Determine the [x, y] coordinate at the center of the cell enclosing the given text.  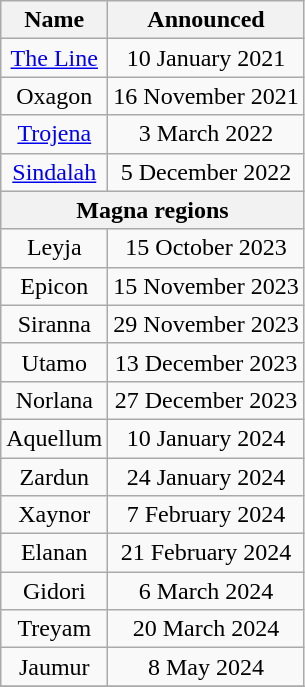
Norlana [54, 400]
15 November 2023 [206, 286]
7 February 2024 [206, 515]
5 December 2022 [206, 172]
Announced [206, 20]
13 December 2023 [206, 362]
10 January 2021 [206, 58]
Oxagon [54, 96]
29 November 2023 [206, 324]
Trojena [54, 134]
Siranna [54, 324]
20 March 2024 [206, 629]
Epicon [54, 286]
3 March 2022 [206, 134]
8 May 2024 [206, 667]
Magna regions [152, 210]
Utamo [54, 362]
6 March 2024 [206, 591]
16 November 2021 [206, 96]
15 October 2023 [206, 248]
Jaumur [54, 667]
Treyam [54, 629]
Aquellum [54, 438]
Zardun [54, 477]
Sindalah [54, 172]
Name [54, 20]
The Line [54, 58]
Leyja [54, 248]
Xaynor [54, 515]
Gidori [54, 591]
21 February 2024 [206, 553]
24 January 2024 [206, 477]
Elanan [54, 553]
27 December 2023 [206, 400]
10 January 2024 [206, 438]
